Identify which cell holds the provided text, then report its (X, Y) central coordinate. 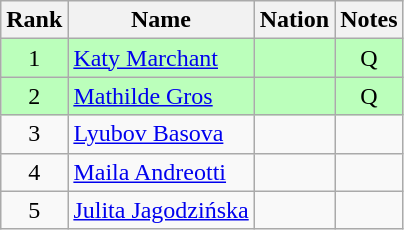
Katy Marchant (161, 58)
Rank (34, 20)
Maila Andreotti (161, 172)
5 (34, 210)
Julita Jagodzińska (161, 210)
2 (34, 96)
Mathilde Gros (161, 96)
Nation (294, 20)
Name (161, 20)
1 (34, 58)
4 (34, 172)
Lyubov Basova (161, 134)
3 (34, 134)
Notes (369, 20)
